Return the [X, Y] coordinate for the center point of the cell that contains the specified text.  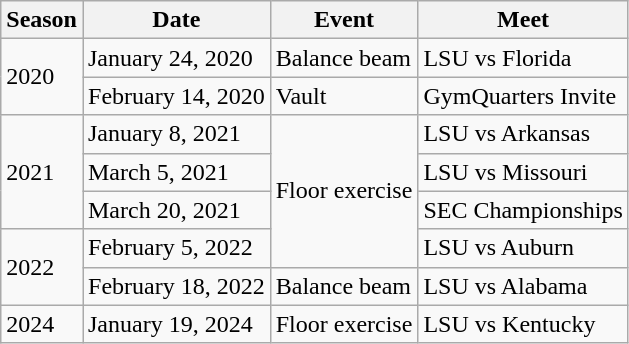
Season [42, 20]
2024 [42, 324]
GymQuarters Invite [523, 96]
LSU vs Kentucky [523, 324]
LSU vs Florida [523, 58]
SEC Championships [523, 210]
LSU vs Alabama [523, 286]
2022 [42, 267]
LSU vs Auburn [523, 248]
LSU vs Arkansas [523, 134]
February 18, 2022 [176, 286]
January 24, 2020 [176, 58]
March 20, 2021 [176, 210]
Date [176, 20]
Event [344, 20]
January 19, 2024 [176, 324]
March 5, 2021 [176, 172]
2020 [42, 77]
February 14, 2020 [176, 96]
LSU vs Missouri [523, 172]
2021 [42, 172]
February 5, 2022 [176, 248]
Vault [344, 96]
Meet [523, 20]
January 8, 2021 [176, 134]
